Search for the cell housing the specified text and yield its [x, y] center coordinate. 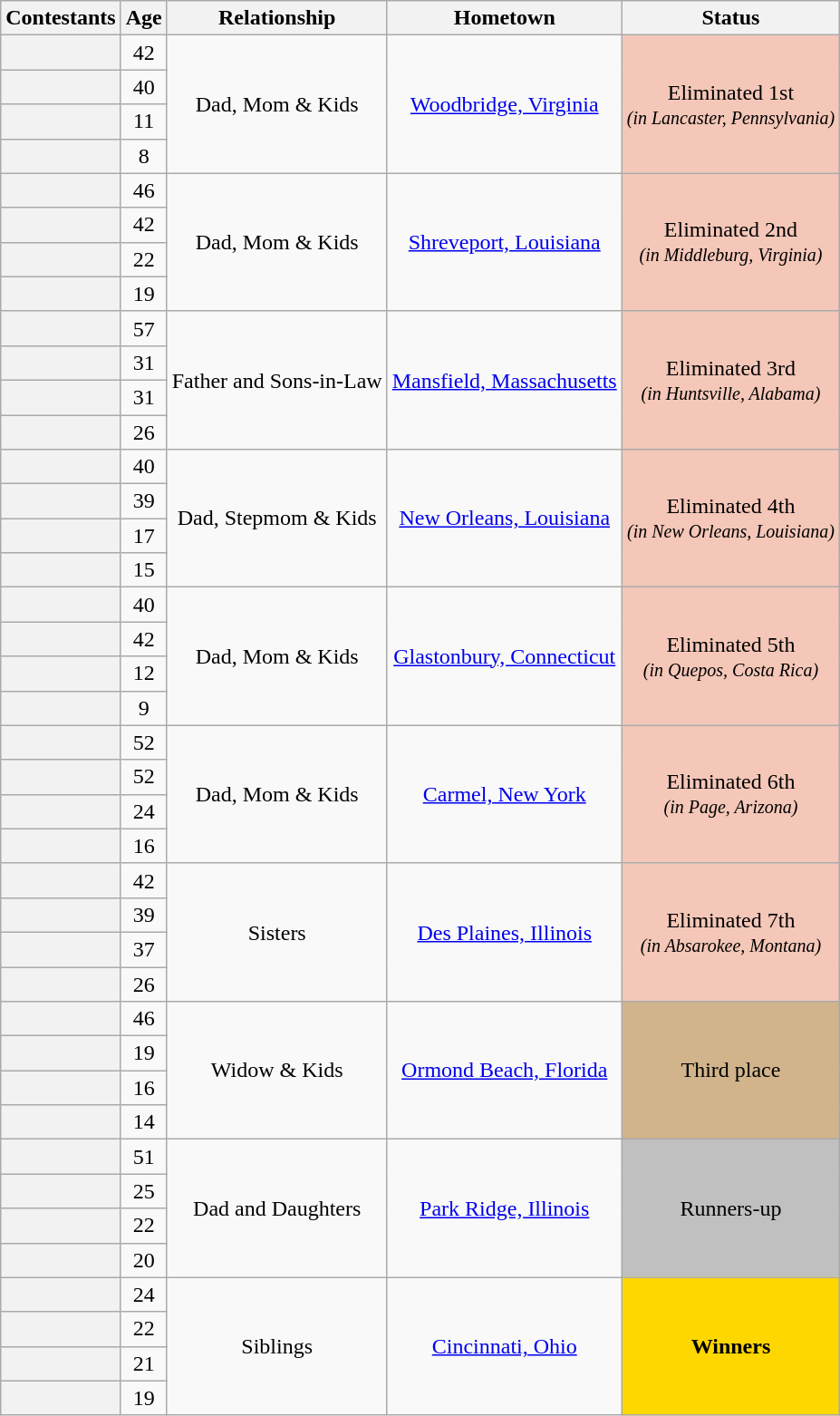
Winners [730, 1346]
Third place [730, 1071]
8 [143, 156]
Status [730, 18]
Shreveport, Louisiana [504, 242]
11 [143, 121]
New Orleans, Louisiana [504, 519]
Eliminated 3rd(in Huntsville, Alabama) [730, 380]
Father and Sons-in-Law [277, 380]
Eliminated 1st(in Lancaster, Pennsylvania) [730, 104]
Glastonbury, Connecticut [504, 656]
20 [143, 1260]
57 [143, 328]
Cincinnati, Ohio [504, 1346]
Widow & Kids [277, 1071]
Dad and Daughters [277, 1208]
21 [143, 1363]
Siblings [277, 1346]
Eliminated 6th(in Page, Arizona) [730, 794]
Eliminated 7th(in Absarokee, Montana) [730, 932]
25 [143, 1191]
Relationship [277, 18]
Park Ridge, Illinois [504, 1208]
Eliminated 4th(in New Orleans, Louisiana) [730, 519]
Sisters [277, 932]
9 [143, 708]
Age [143, 18]
Eliminated 5th(in Quepos, Costa Rica) [730, 656]
Woodbridge, Virginia [504, 104]
14 [143, 1122]
Dad, Stepmom & Kids [277, 519]
15 [143, 570]
Des Plaines, Illinois [504, 932]
Contestants [61, 18]
37 [143, 949]
Ormond Beach, Florida [504, 1071]
Runners-up [730, 1208]
Mansfield, Massachusetts [504, 380]
51 [143, 1157]
17 [143, 536]
Carmel, New York [504, 794]
Hometown [504, 18]
Eliminated 2nd(in Middleburg, Virginia) [730, 242]
12 [143, 674]
